Capture the cell that displays the provided text and extract its (x, y) central coordinate. 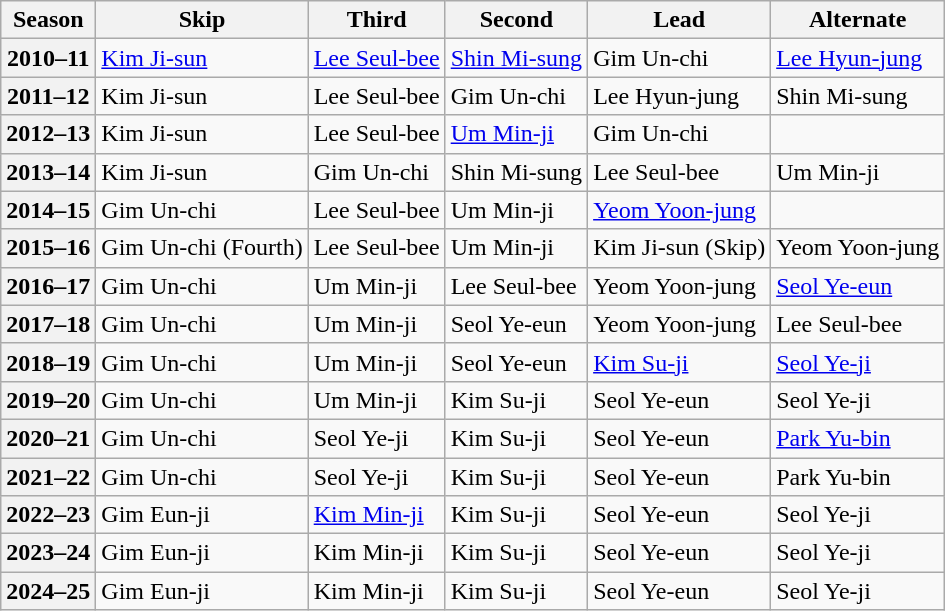
Alternate (858, 20)
Season (48, 20)
2010–11 (48, 58)
Second (516, 20)
2023–24 (48, 553)
Lead (680, 20)
2011–12 (48, 96)
2019–20 (48, 400)
2024–25 (48, 591)
2015–16 (48, 248)
2013–14 (48, 172)
2021–22 (48, 477)
2022–23 (48, 515)
2017–18 (48, 324)
Kim Ji-sun (Skip) (680, 248)
2014–15 (48, 210)
Skip (202, 20)
Third (376, 20)
2018–19 (48, 362)
2020–21 (48, 438)
2016–17 (48, 286)
2012–13 (48, 134)
Gim Un-chi (Fourth) (202, 248)
